Extract the [X, Y] coordinate from the center of the cell holding the provided text.  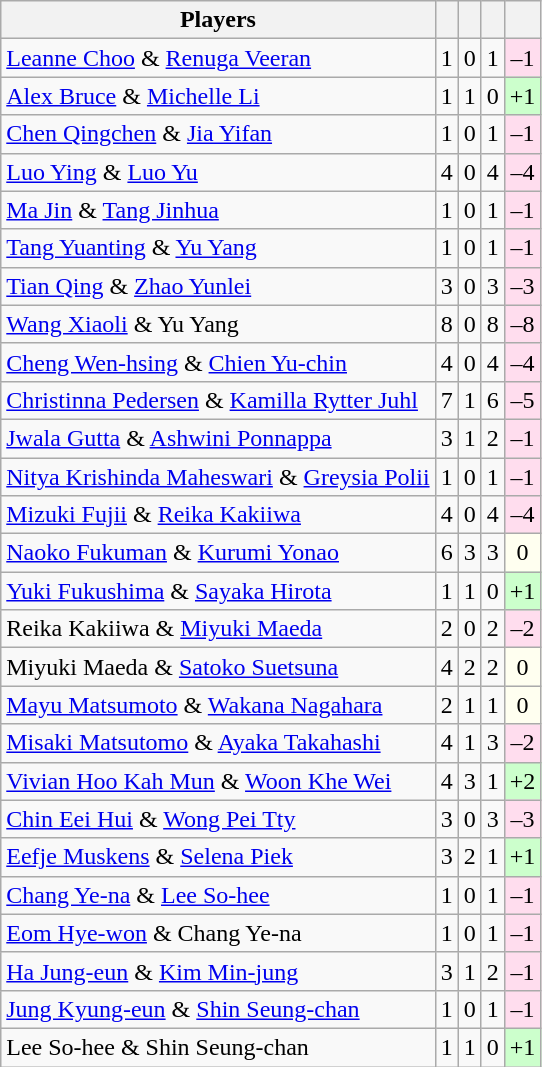
–5 [522, 400]
Tang Yuanting & Yu Yang [218, 248]
Players [218, 20]
Yuki Fukushima & Sayaka Hirota [218, 591]
Jung Kyung-eun & Shin Seung-chan [218, 1009]
Luo Ying & Luo Yu [218, 172]
Eom Hye-won & Chang Ye-na [218, 933]
Christinna Pedersen & Kamilla Rytter Juhl [218, 400]
–8 [522, 324]
Ma Jin & Tang Jinhua [218, 210]
7 [446, 400]
Lee So-hee & Shin Seung-chan [218, 1047]
Naoko Fukuman & Kurumi Yonao [218, 553]
Miyuki Maeda & Satoko Suetsuna [218, 667]
Mayu Matsumoto & Wakana Nagahara [218, 705]
Chang Ye-na & Lee So-hee [218, 895]
Chin Eei Hui & Wong Pei Tty [218, 819]
Vivian Hoo Kah Mun & Woon Khe Wei [218, 781]
Jwala Gutta & Ashwini Ponnappa [218, 438]
Mizuki Fujii & Reika Kakiiwa [218, 515]
Nitya Krishinda Maheswari & Greysia Polii [218, 477]
Chen Qingchen & Jia Yifan [218, 134]
Cheng Wen-hsing & Chien Yu-chin [218, 362]
Leanne Choo & Renuga Veeran [218, 58]
+2 [522, 781]
Ha Jung-eun & Kim Min-jung [218, 971]
Alex Bruce & Michelle Li [218, 96]
Reika Kakiiwa & Miyuki Maeda [218, 629]
Tian Qing & Zhao Yunlei [218, 286]
Eefje Muskens & Selena Piek [218, 857]
Misaki Matsutomo & Ayaka Takahashi [218, 743]
Wang Xiaoli & Yu Yang [218, 324]
